Return [X, Y] of the center of cell containing provided text 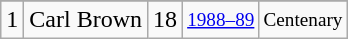
Carl Brown [86, 20]
1988–89 [221, 20]
1 [12, 20]
18 [166, 20]
Centenary [303, 20]
